Output the (X, Y) coordinate of the center of the cell containing the given text.  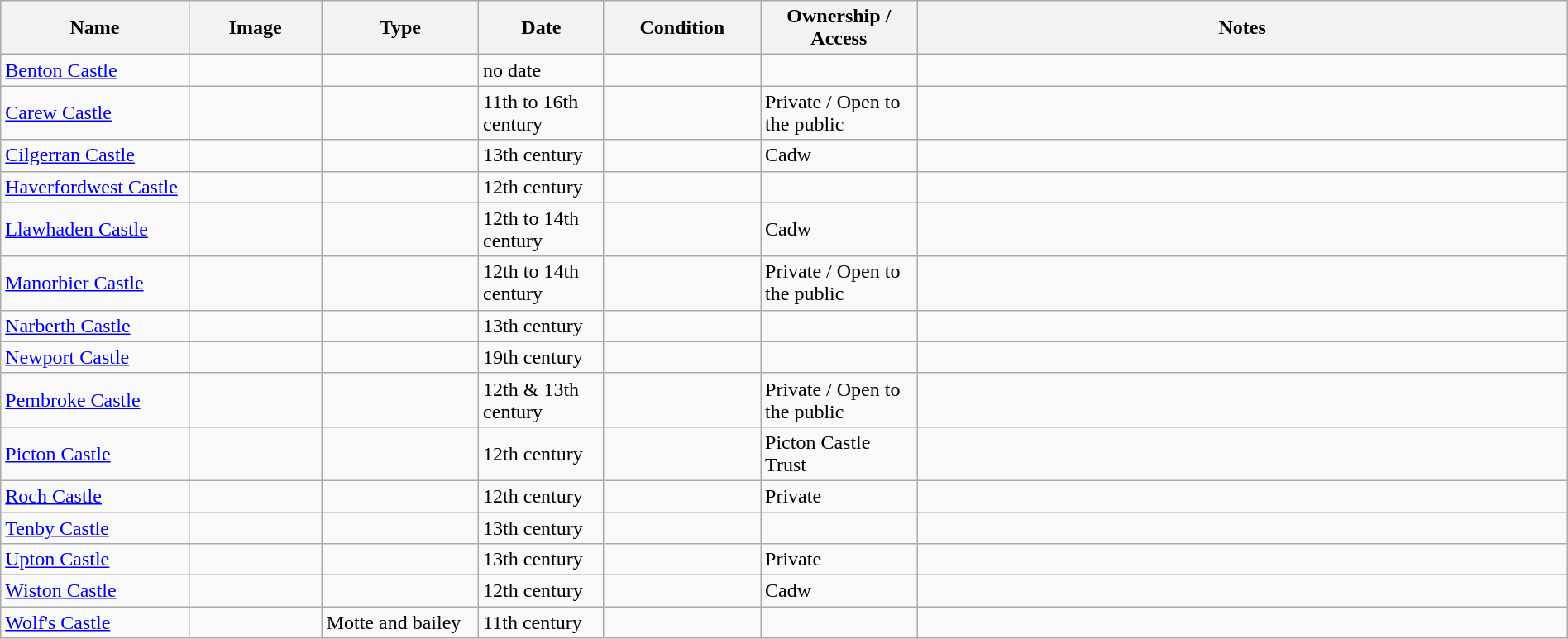
Cilgerran Castle (94, 155)
Pembroke Castle (94, 400)
Image (255, 28)
Benton Castle (94, 70)
Picton Castle (94, 453)
Llawhaden Castle (94, 230)
Wolf's Castle (94, 622)
Upton Castle (94, 560)
11th to 16th century (542, 112)
Wiston Castle (94, 591)
Picton Castle Trust (839, 453)
Notes (1242, 28)
11th century (542, 622)
12th & 13th century (542, 400)
Motte and bailey (400, 622)
Haverfordwest Castle (94, 187)
Date (542, 28)
Narberth Castle (94, 326)
Manorbier Castle (94, 283)
Condition (681, 28)
19th century (542, 357)
Ownership / Access (839, 28)
Roch Castle (94, 496)
Type (400, 28)
Name (94, 28)
no date (542, 70)
Newport Castle (94, 357)
Tenby Castle (94, 528)
Carew Castle (94, 112)
